Return the (X, Y) coordinate for the center point of the cell that contains the specified text.  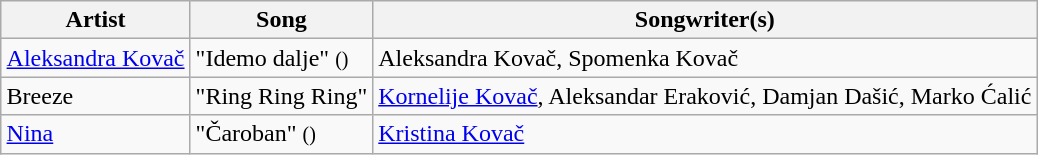
Aleksandra Kovač (96, 58)
"Čaroban" () (282, 134)
Nina (96, 134)
Song (282, 20)
Aleksandra Kovač, Spomenka Kovač (705, 58)
"Ring Ring Ring" (282, 96)
Songwriter(s) (705, 20)
Artist (96, 20)
Kristina Kovač (705, 134)
Kornelije Kovač, Aleksandar Eraković, Damjan Dašić, Marko Ćalić (705, 96)
"Idemo dalje" () (282, 58)
Breeze (96, 96)
